From the cell containing the given text, extract its center point as [X, Y] coordinate. 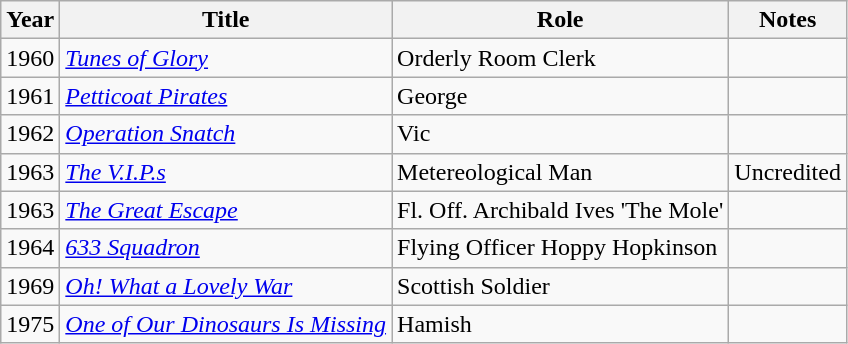
Metereological Man [560, 172]
1975 [30, 324]
The Great Escape [226, 210]
1964 [30, 248]
Tunes of Glory [226, 58]
Orderly Room Clerk [560, 58]
The V.I.P.s [226, 172]
Oh! What a Lovely War [226, 286]
Hamish [560, 324]
One of Our Dinosaurs Is Missing [226, 324]
Role [560, 20]
1961 [30, 96]
Title [226, 20]
Notes [788, 20]
Vic [560, 134]
Scottish Soldier [560, 286]
Fl. Off. Archibald Ives 'The Mole' [560, 210]
633 Squadron [226, 248]
1969 [30, 286]
1962 [30, 134]
Operation Snatch [226, 134]
George [560, 96]
Flying Officer Hoppy Hopkinson [560, 248]
1960 [30, 58]
Uncredited [788, 172]
Petticoat Pirates [226, 96]
Year [30, 20]
